Capture the cell that displays the provided text and extract its (X, Y) central coordinate. 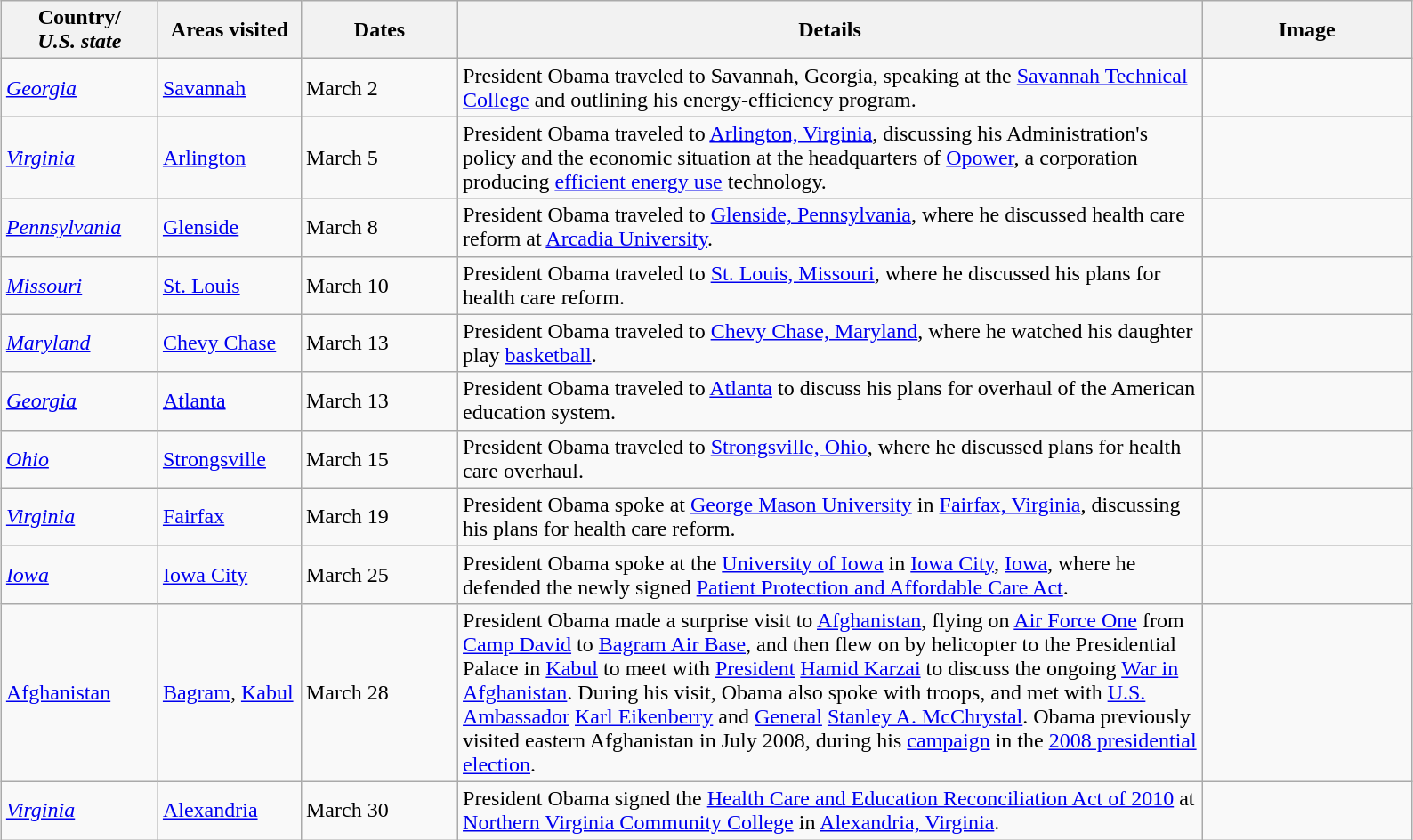
President Obama traveled to St. Louis, Missouri, where he discussed his plans for health care reform. (830, 285)
Iowa City (230, 575)
President Obama signed the Health Care and Education Reconciliation Act of 2010 at Northern Virginia Community College in Alexandria, Virginia. (830, 810)
St. Louis (230, 285)
President Obama traveled to Savannah, Georgia, speaking at the Savannah Technical College and outlining his energy-efficiency program. (830, 87)
March 5 (379, 157)
Iowa (79, 575)
March 8 (379, 228)
Fairfax (230, 516)
March 30 (379, 810)
Areas visited (230, 30)
Afghanistan (79, 692)
President Obama traveled to Chevy Chase, Maryland, where he watched his daughter play basketball. (830, 343)
Arlington (230, 157)
Image (1307, 30)
Details (830, 30)
President Obama traveled to Glenside, Pennsylvania, where he discussed health care reform at Arcadia University. (830, 228)
Bagram, Kabul (230, 692)
President Obama traveled to Strongsville, Ohio, where he discussed plans for health care overhaul. (830, 459)
March 15 (379, 459)
Maryland (79, 343)
Chevy Chase (230, 343)
Alexandria (230, 810)
March 2 (379, 87)
President Obama spoke at the University of Iowa in Iowa City, Iowa, where he defended the newly signed Patient Protection and Affordable Care Act. (830, 575)
Country/U.S. state (79, 30)
Missouri (79, 285)
Dates (379, 30)
Ohio (79, 459)
March 25 (379, 575)
Savannah (230, 87)
Pennsylvania (79, 228)
President Obama traveled to Atlanta to discuss his plans for overhaul of the American education system. (830, 400)
March 10 (379, 285)
Atlanta (230, 400)
Glenside (230, 228)
March 19 (379, 516)
March 28 (379, 692)
President Obama spoke at George Mason University in Fairfax, Virginia, discussing his plans for health care reform. (830, 516)
Strongsville (230, 459)
